Locate the cell with the specified text and output its [X, Y] center coordinate. 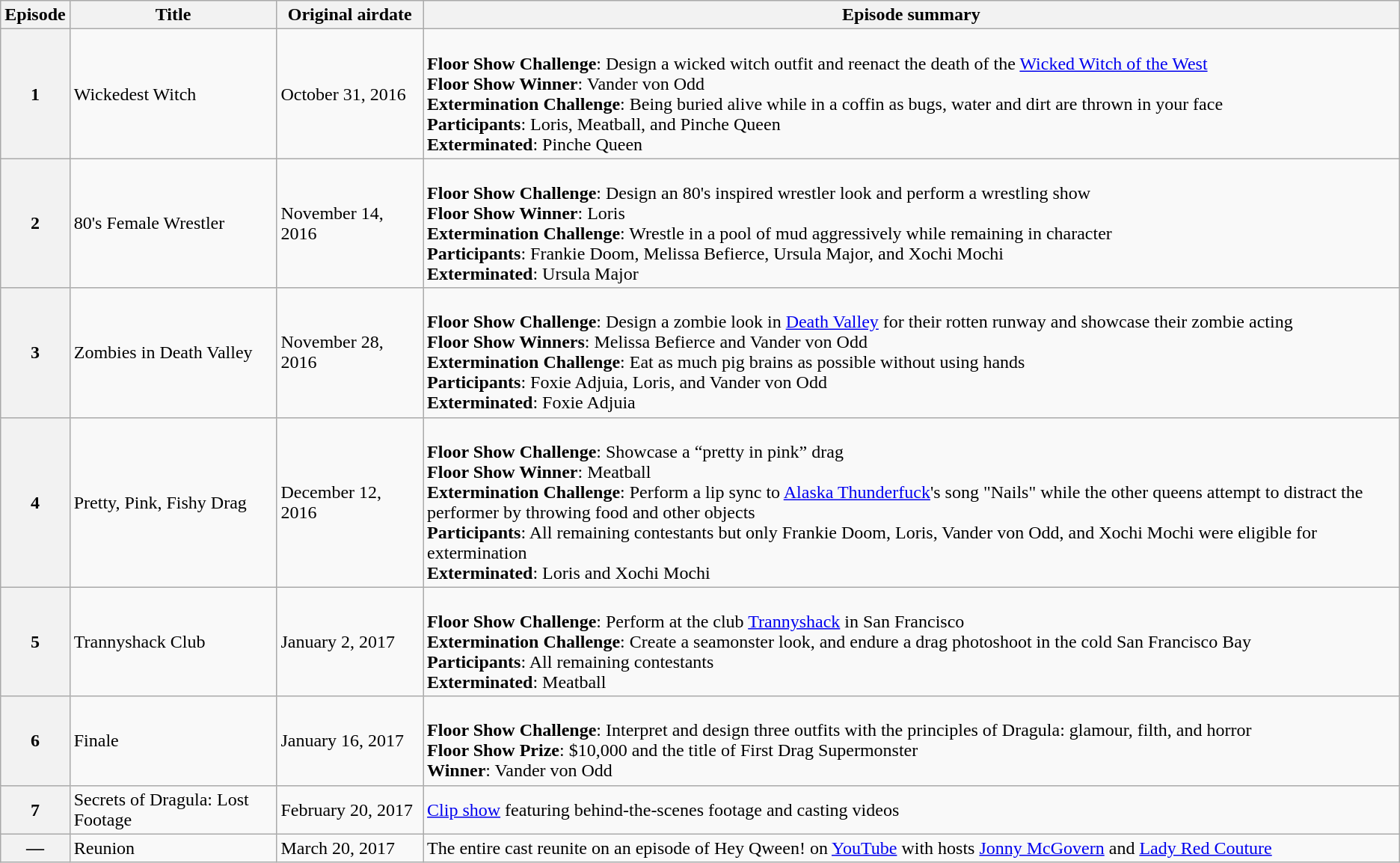
October 31, 2016 [350, 94]
January 16, 2017 [350, 740]
The entire cast reunite on an episode of Hey Qween! on YouTube with hosts Jonny McGovern and Lady Red Couture [912, 848]
Episode summary [912, 15]
2 [35, 223]
80's Female Wrestler [174, 223]
Wickedest Witch [174, 94]
February 20, 2017 [350, 809]
January 2, 2017 [350, 642]
Trannyshack Club [174, 642]
March 20, 2017 [350, 848]
November 28, 2016 [350, 353]
Reunion [174, 848]
November 14, 2016 [350, 223]
7 [35, 809]
Zombies in Death Valley [174, 353]
3 [35, 353]
5 [35, 642]
Secrets of Dragula: Lost Footage [174, 809]
Finale [174, 740]
December 12, 2016 [350, 503]
— [35, 848]
6 [35, 740]
Title [174, 15]
1 [35, 94]
Pretty, Pink, Fishy Drag [174, 503]
Clip show featuring behind-the-scenes footage and casting videos [912, 809]
4 [35, 503]
Original airdate [350, 15]
Episode [35, 15]
